Determine the (X, Y) coordinate at the center of the cell enclosing the given text.  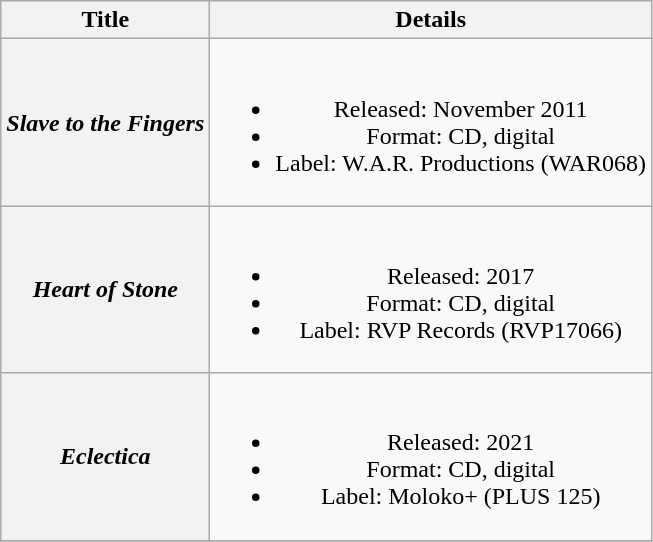
Title (106, 20)
Slave to the Fingers (106, 122)
Released: 2017Format: CD, digitalLabel: RVP Records (RVP17066) (431, 290)
Released: 2021Format: CD, digitalLabel: Moloko+ (PLUS 125) (431, 456)
Details (431, 20)
Eclectica (106, 456)
Released: November 2011Format: CD, digitalLabel: W.A.R. Productions (WAR068) (431, 122)
Heart of Stone (106, 290)
